For the text-containing cell, return its midpoint in (x, y) coordinate format. 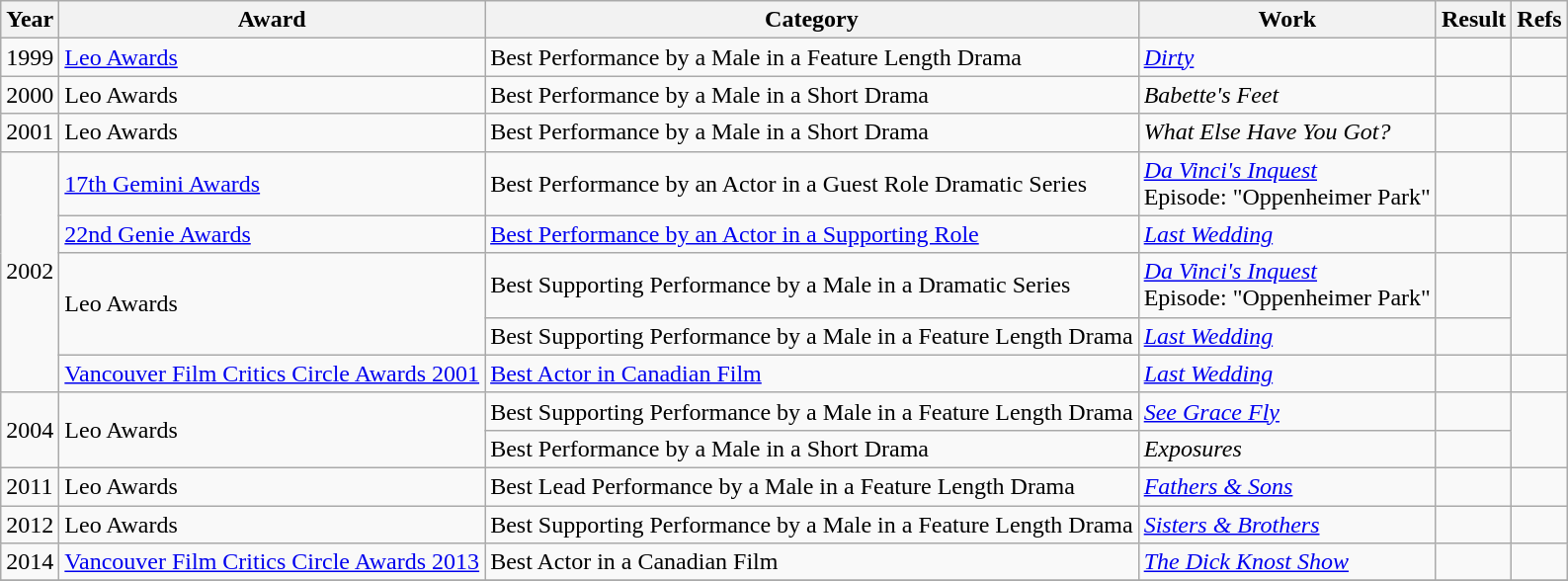
Award (273, 20)
Best Performance by an Actor in a Supporting Role (812, 234)
2012 (30, 525)
2004 (30, 430)
Best Lead Performance by a Male in a Feature Length Drama (812, 486)
2001 (30, 132)
Best Actor in Canadian Film (812, 373)
Best Performance by an Actor in a Guest Role Dramatic Series (812, 184)
Sisters & Brothers (1286, 525)
22nd Genie Awards (273, 234)
Fathers & Sons (1286, 486)
Refs (1539, 20)
Babette's Feet (1286, 95)
Year (30, 20)
Dirty (1286, 57)
2000 (30, 95)
The Dick Knost Show (1286, 562)
1999 (30, 57)
Best Performance by a Male in a Feature Length Drama (812, 57)
Exposures (1286, 449)
2014 (30, 562)
What Else Have You Got? (1286, 132)
Vancouver Film Critics Circle Awards 2013 (273, 562)
Category (812, 20)
Best Supporting Performance by a Male in a Dramatic Series (812, 285)
2011 (30, 486)
See Grace Fly (1286, 411)
17th Gemini Awards (273, 184)
Vancouver Film Critics Circle Awards 2001 (273, 373)
2002 (30, 272)
Best Actor in a Canadian Film (812, 562)
Result (1473, 20)
Work (1286, 20)
